Output the (X, Y) coordinate of the center of the cell containing the given text.  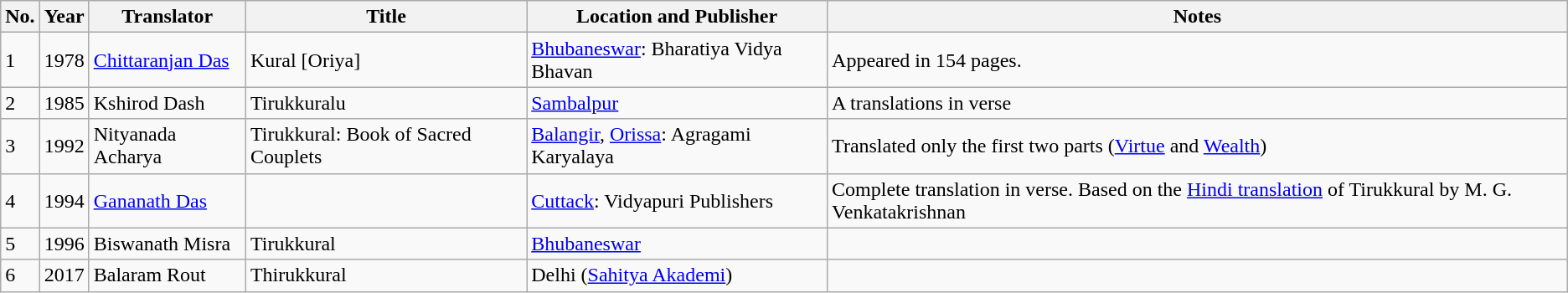
Title (385, 17)
1996 (64, 244)
Year (64, 17)
Chittaranjan Das (168, 60)
Sambalpur (677, 103)
Translated only the first two parts (Virtue and Wealth) (1198, 146)
Notes (1198, 17)
4 (20, 201)
Appeared in 154 pages. (1198, 60)
1985 (64, 103)
Bhubaneswar: Bharatiya Vidya Bhavan (677, 60)
Kshirod Dash (168, 103)
Gananath Das (168, 201)
6 (20, 275)
Nityanada Acharya (168, 146)
1978 (64, 60)
2017 (64, 275)
Balaram Rout (168, 275)
Delhi (Sahitya Akademi) (677, 275)
A translations in verse (1198, 103)
5 (20, 244)
Tirukkural: Book of Sacred Couplets (385, 146)
Thirukkural (385, 275)
Tirukkuralu (385, 103)
Translator (168, 17)
Kural [Oriya] (385, 60)
1992 (64, 146)
Cuttack: Vidyapuri Publishers (677, 201)
Complete translation in verse. Based on the Hindi translation of Tirukkural by M. G. Venkatakrishnan (1198, 201)
Balangir, Orissa: Agragami Karyalaya (677, 146)
Biswanath Misra (168, 244)
Location and Publisher (677, 17)
Tirukkural (385, 244)
3 (20, 146)
1 (20, 60)
No. (20, 17)
2 (20, 103)
1994 (64, 201)
Bhubaneswar (677, 244)
